Find where the given text appears and provide that cell's center as [X, Y] coordinate. 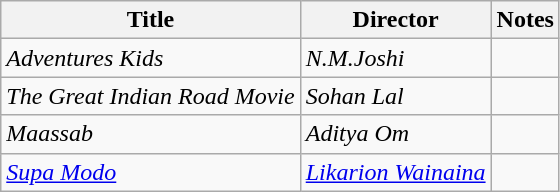
Likarion Wainaina [396, 172]
Supa Modo [150, 172]
Aditya Om [396, 134]
Director [396, 20]
The Great Indian Road Movie [150, 96]
Sohan Lal [396, 96]
N.M.Joshi [396, 58]
Maassab [150, 134]
Adventures Kids [150, 58]
Title [150, 20]
Notes [525, 20]
